Return the (X, Y) coordinate for the center point of the cell that contains the specified text.  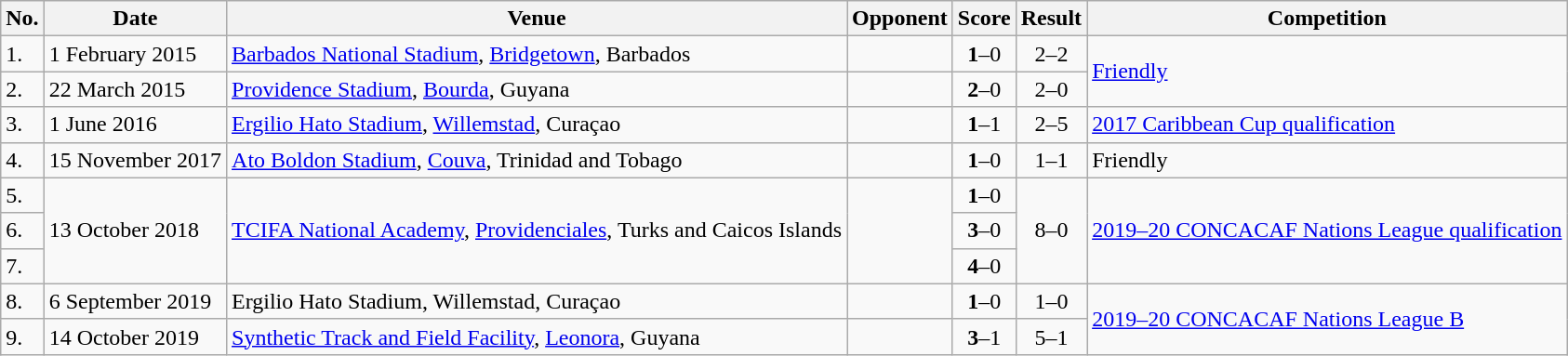
4. (22, 160)
6. (22, 231)
1 June 2016 (135, 125)
22 March 2015 (135, 89)
4–0 (984, 266)
3–0 (984, 231)
1 February 2015 (135, 54)
3. (22, 125)
2–2 (1051, 54)
15 November 2017 (135, 160)
5–1 (1051, 336)
Score (984, 19)
1. (22, 54)
TCIFA National Academy, Providenciales, Turks and Caicos Islands (538, 231)
Date (135, 19)
9. (22, 336)
8. (22, 301)
14 October 2019 (135, 336)
Synthetic Track and Field Facility, Leonora, Guyana (538, 336)
Result (1051, 19)
Competition (1327, 19)
8–0 (1051, 231)
No. (22, 19)
3–1 (984, 336)
Barbados National Stadium, Bridgetown, Barbados (538, 54)
13 October 2018 (135, 231)
5. (22, 195)
2–5 (1051, 125)
2. (22, 89)
2017 Caribbean Cup qualification (1327, 125)
Opponent (900, 19)
2019–20 CONCACAF Nations League qualification (1327, 231)
Ato Boldon Stadium, Couva, Trinidad and Tobago (538, 160)
7. (22, 266)
6 September 2019 (135, 301)
Providence Stadium, Bourda, Guyana (538, 89)
Venue (538, 19)
2019–20 CONCACAF Nations League B (1327, 319)
